Return the (X, Y) coordinate for the center point of the cell that contains the specified text.  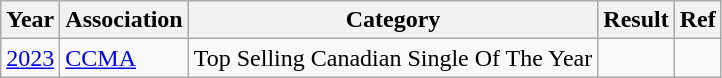
Ref (698, 20)
Result (636, 20)
Top Selling Canadian Single Of The Year (393, 58)
Year (30, 20)
2023 (30, 58)
Association (124, 20)
CCMA (124, 58)
Category (393, 20)
